From the cell containing the given text, extract its center point as (x, y) coordinate. 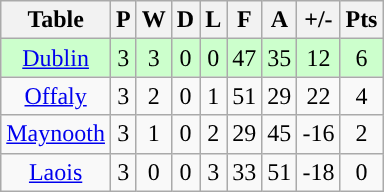
Table (56, 20)
Pts (362, 20)
Offaly (56, 96)
W (154, 20)
F (244, 20)
22 (318, 96)
L (214, 20)
35 (280, 58)
D (185, 20)
4 (362, 96)
P (123, 20)
33 (244, 172)
Dublin (56, 58)
-18 (318, 172)
6 (362, 58)
12 (318, 58)
+/- (318, 20)
A (280, 20)
-16 (318, 134)
47 (244, 58)
Laois (56, 172)
Maynooth (56, 134)
45 (280, 134)
